Search for the cell housing the specified text and yield its [X, Y] center coordinate. 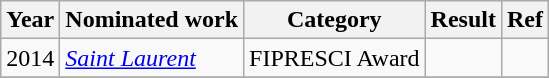
Nominated work [152, 20]
Saint Laurent [152, 58]
Result [463, 20]
Year [30, 20]
Category [335, 20]
Ref [524, 20]
FIPRESCI Award [335, 58]
2014 [30, 58]
